Provide the (x, y) coordinate of the cell's center where the given text is located.  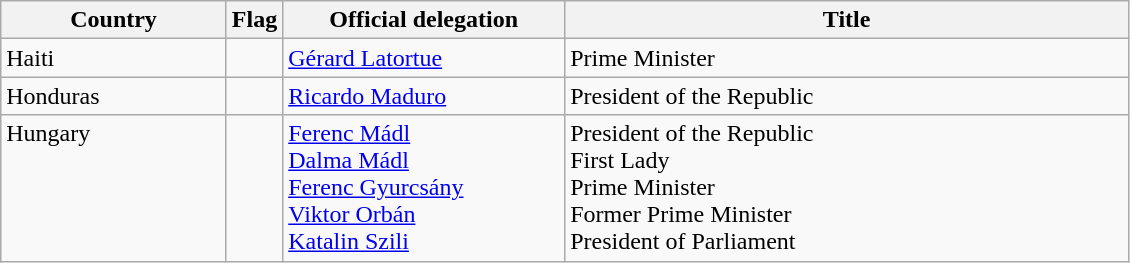
Haiti (114, 58)
Gérard Latortue (424, 58)
Hungary (114, 188)
Ferenc MádlDalma MádlFerenc GyurcsányViktor OrbánKatalin Szili (424, 188)
Flag (254, 20)
Title (847, 20)
Honduras (114, 96)
President of the Republic (847, 96)
Ricardo Maduro (424, 96)
Country (114, 20)
President of the RepublicFirst LadyPrime MinisterFormer Prime MinisterPresident of Parliament (847, 188)
Official delegation (424, 20)
Prime Minister (847, 58)
